Determine the [x, y] coordinate at the center of the cell enclosing the given text.  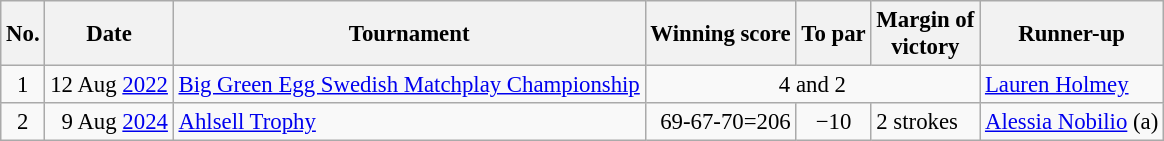
Margin ofvictory [926, 34]
Lauren Holmey [1072, 85]
−10 [834, 122]
Tournament [409, 34]
Date [109, 34]
Winning score [720, 34]
9 Aug 2024 [109, 122]
12 Aug 2022 [109, 85]
Big Green Egg Swedish Matchplay Championship [409, 85]
Runner-up [1072, 34]
4 and 2 [812, 85]
69-67-70=206 [720, 122]
1 [23, 85]
No. [23, 34]
To par [834, 34]
Ahlsell Trophy [409, 122]
2 [23, 122]
2 strokes [926, 122]
Alessia Nobilio (a) [1072, 122]
